Scan for the cell matching the given text and deliver its [x, y] coordinate at center. 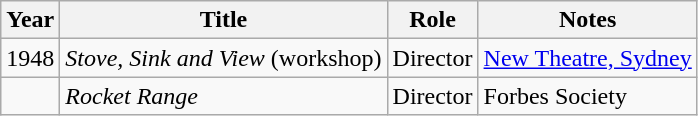
1948 [30, 58]
Rocket Range [224, 96]
Forbes Society [588, 96]
Notes [588, 20]
Role [432, 20]
Stove, Sink and View (workshop) [224, 58]
New Theatre, Sydney [588, 58]
Year [30, 20]
Title [224, 20]
